Pinpoint the cell where the given text exists, returning its [x, y] midpoint coordinate. 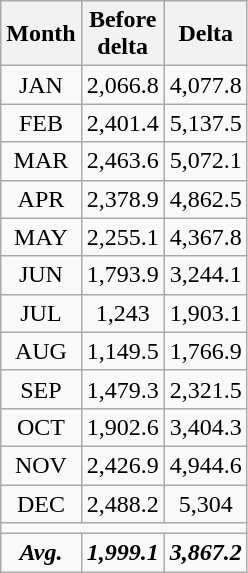
Avg. [41, 553]
JUN [41, 275]
2,255.1 [122, 237]
4,862.5 [206, 199]
2,378.9 [122, 199]
1,479.3 [122, 389]
DEC [41, 503]
4,077.8 [206, 85]
2,321.5 [206, 389]
2,426.9 [122, 465]
FEB [41, 123]
SEP [41, 389]
2,066.8 [122, 85]
5,072.1 [206, 161]
1,902.6 [122, 427]
Beforedelta [122, 34]
MAY [41, 237]
4,367.8 [206, 237]
5,137.5 [206, 123]
3,867.2 [206, 553]
NOV [41, 465]
3,244.1 [206, 275]
APR [41, 199]
Delta [206, 34]
1,903.1 [206, 313]
1,149.5 [122, 351]
1,999.1 [122, 553]
JUL [41, 313]
1,793.9 [122, 275]
4,944.6 [206, 465]
Month [41, 34]
OCT [41, 427]
MAR [41, 161]
1,766.9 [206, 351]
2,488.2 [122, 503]
3,404.3 [206, 427]
2,463.6 [122, 161]
AUG [41, 351]
2,401.4 [122, 123]
5,304 [206, 503]
1,243 [122, 313]
JAN [41, 85]
